Return the (x, y) coordinate for the center point of the cell that contains the specified text.  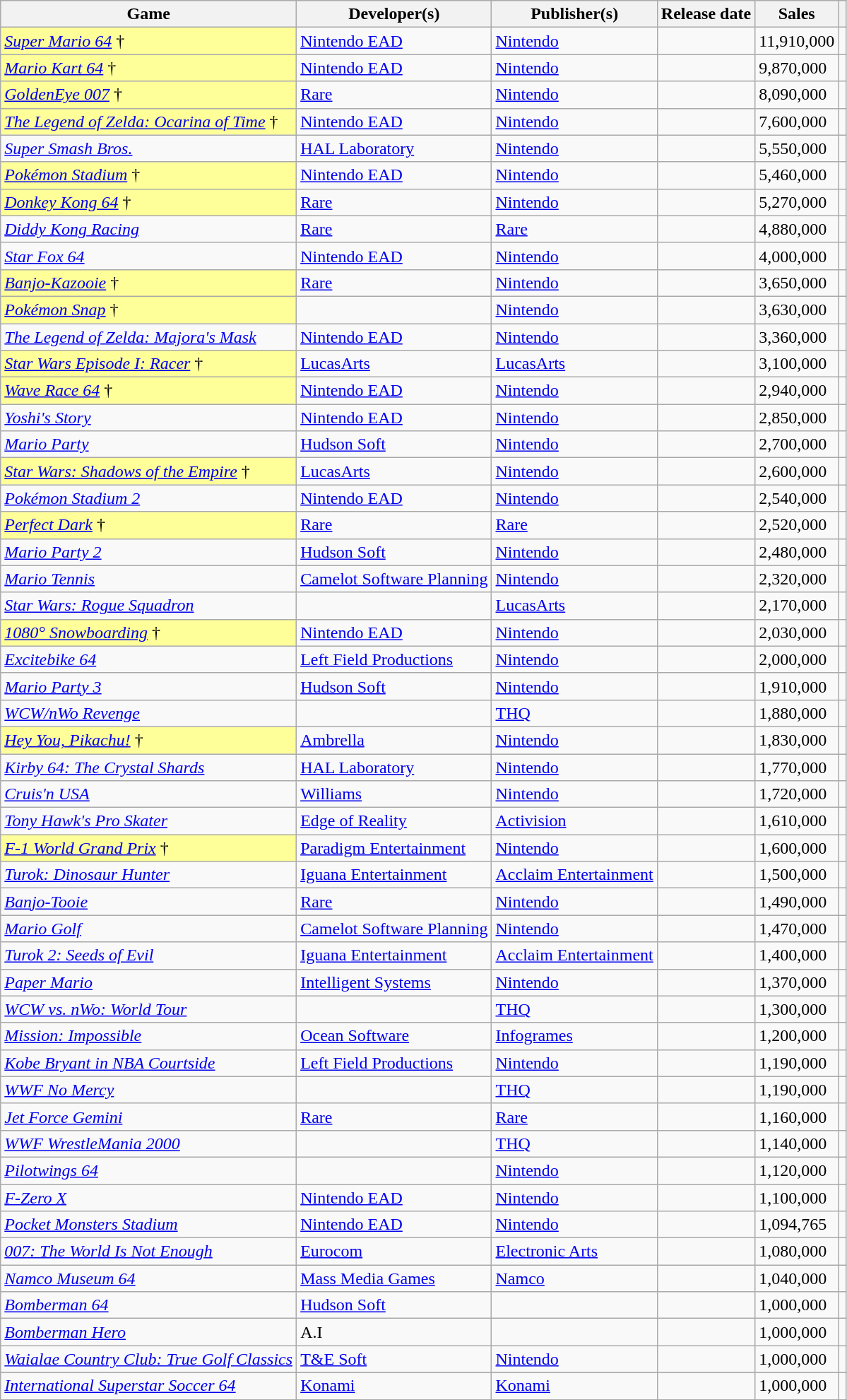
2,600,000 (797, 471)
1,160,000 (797, 1117)
5,460,000 (797, 175)
Hey You, Pikachu! † (148, 740)
Namco (574, 1278)
3,100,000 (797, 364)
Mario Party 2 (148, 552)
1,300,000 (797, 1009)
Paradigm Entertainment (394, 848)
1,080,000 (797, 1252)
Mario Party (148, 445)
Activision (574, 821)
2,700,000 (797, 445)
4,000,000 (797, 256)
Super Mario 64 † (148, 41)
Mario Party 3 (148, 686)
The Legend of Zelda: Ocarina of Time † (148, 122)
8,090,000 (797, 95)
Mission: Impossible (148, 1036)
2,030,000 (797, 633)
Yoshi's Story (148, 418)
Developer(s) (394, 14)
Infogrames (574, 1036)
Banjo-Tooie (148, 902)
1,500,000 (797, 875)
Turok 2: Seeds of Evil (148, 955)
Kirby 64: The Crystal Shards (148, 767)
Wave Race 64 † (148, 391)
3,360,000 (797, 337)
11,910,000 (797, 41)
Eurocom (394, 1252)
Pocket Monsters Stadium (148, 1225)
F-Zero X (148, 1198)
Star Wars: Shadows of the Empire † (148, 471)
Waialae Country Club: True Golf Classics (148, 1359)
2,170,000 (797, 606)
WCW/nWo Revenge (148, 713)
1080° Snowboarding † (148, 633)
1,610,000 (797, 821)
Paper Mario (148, 982)
Ocean Software (394, 1036)
Pokémon Stadium 2 (148, 498)
2,000,000 (797, 659)
International Superstar Soccer 64 (148, 1386)
2,540,000 (797, 498)
Ambrella (394, 740)
Banjo-Kazooie † (148, 283)
WCW vs. nWo: World Tour (148, 1009)
Donkey Kong 64 † (148, 202)
1,600,000 (797, 848)
1,470,000 (797, 929)
3,650,000 (797, 283)
GoldenEye 007 † (148, 95)
Mario Golf (148, 929)
1,490,000 (797, 902)
1,120,000 (797, 1170)
1,100,000 (797, 1198)
1,910,000 (797, 686)
3,630,000 (797, 310)
Mario Tennis (148, 579)
Mario Kart 64 † (148, 68)
Williams (394, 794)
Cruis'n USA (148, 794)
Release date (706, 14)
WWF No Mercy (148, 1090)
Turok: Dinosaur Hunter (148, 875)
Bomberman Hero (148, 1332)
Publisher(s) (574, 14)
Excitebike 64 (148, 659)
Sales (797, 14)
4,880,000 (797, 229)
Perfect Dark † (148, 525)
1,770,000 (797, 767)
Star Wars Episode I: Racer † (148, 364)
9,870,000 (797, 68)
Namco Museum 64 (148, 1278)
1,880,000 (797, 713)
WWF WrestleMania 2000 (148, 1143)
2,940,000 (797, 391)
5,550,000 (797, 148)
Pokémon Stadium † (148, 175)
1,720,000 (797, 794)
Kobe Bryant in NBA Courtside (148, 1063)
A.I (394, 1332)
Star Wars: Rogue Squadron (148, 606)
T&E Soft (394, 1359)
1,200,000 (797, 1036)
2,320,000 (797, 579)
Pokémon Snap † (148, 310)
Jet Force Gemini (148, 1117)
1,094,765 (797, 1225)
1,370,000 (797, 982)
Game (148, 14)
Diddy Kong Racing (148, 229)
Star Fox 64 (148, 256)
7,600,000 (797, 122)
The Legend of Zelda: Majora's Mask (148, 337)
007: The World Is Not Enough (148, 1252)
Mass Media Games (394, 1278)
Super Smash Bros. (148, 148)
5,270,000 (797, 202)
Electronic Arts (574, 1252)
Intelligent Systems (394, 982)
Bomberman 64 (148, 1305)
1,140,000 (797, 1143)
F-1 World Grand Prix † (148, 848)
2,480,000 (797, 552)
1,830,000 (797, 740)
Pilotwings 64 (148, 1170)
2,850,000 (797, 418)
2,520,000 (797, 525)
Edge of Reality (394, 821)
1,400,000 (797, 955)
1,040,000 (797, 1278)
Tony Hawk's Pro Skater (148, 821)
